Extract the [X, Y] coordinate from the center of the cell holding the provided text.  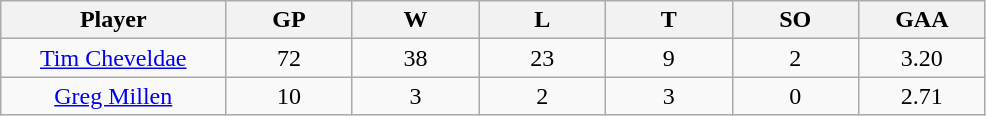
L [542, 20]
72 [290, 58]
GP [290, 20]
Greg Millen [114, 96]
GAA [922, 20]
9 [668, 58]
3.20 [922, 58]
SO [796, 20]
Player [114, 20]
W [416, 20]
Tim Cheveldae [114, 58]
0 [796, 96]
10 [290, 96]
T [668, 20]
2.71 [922, 96]
38 [416, 58]
23 [542, 58]
